Find where the given text appears and provide that cell's center as [X, Y] coordinate. 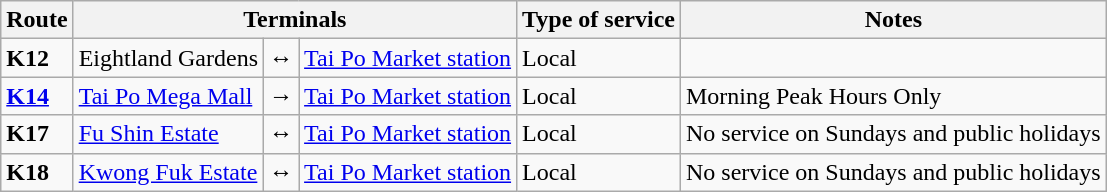
K12 [37, 58]
→ [282, 96]
K18 [37, 172]
Morning Peak Hours Only [893, 96]
Terminals [294, 20]
Fu Shin Estate [168, 134]
Type of service [599, 20]
Notes [893, 20]
Kwong Fuk Estate [168, 172]
Eightland Gardens [168, 58]
K17 [37, 134]
Route [37, 20]
Tai Po Mega Mall [168, 96]
K14 [37, 96]
